Search for the cell housing the specified text and yield its (X, Y) center coordinate. 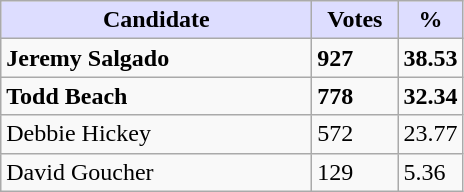
38.53 (430, 58)
Jeremy Salgado (156, 58)
Todd Beach (156, 96)
David Goucher (156, 172)
23.77 (430, 134)
% (430, 20)
927 (355, 58)
Debbie Hickey (156, 134)
Candidate (156, 20)
32.34 (430, 96)
778 (355, 96)
Votes (355, 20)
5.36 (430, 172)
572 (355, 134)
129 (355, 172)
